Extract the [X, Y] coordinate from the center of the cell holding the provided text.  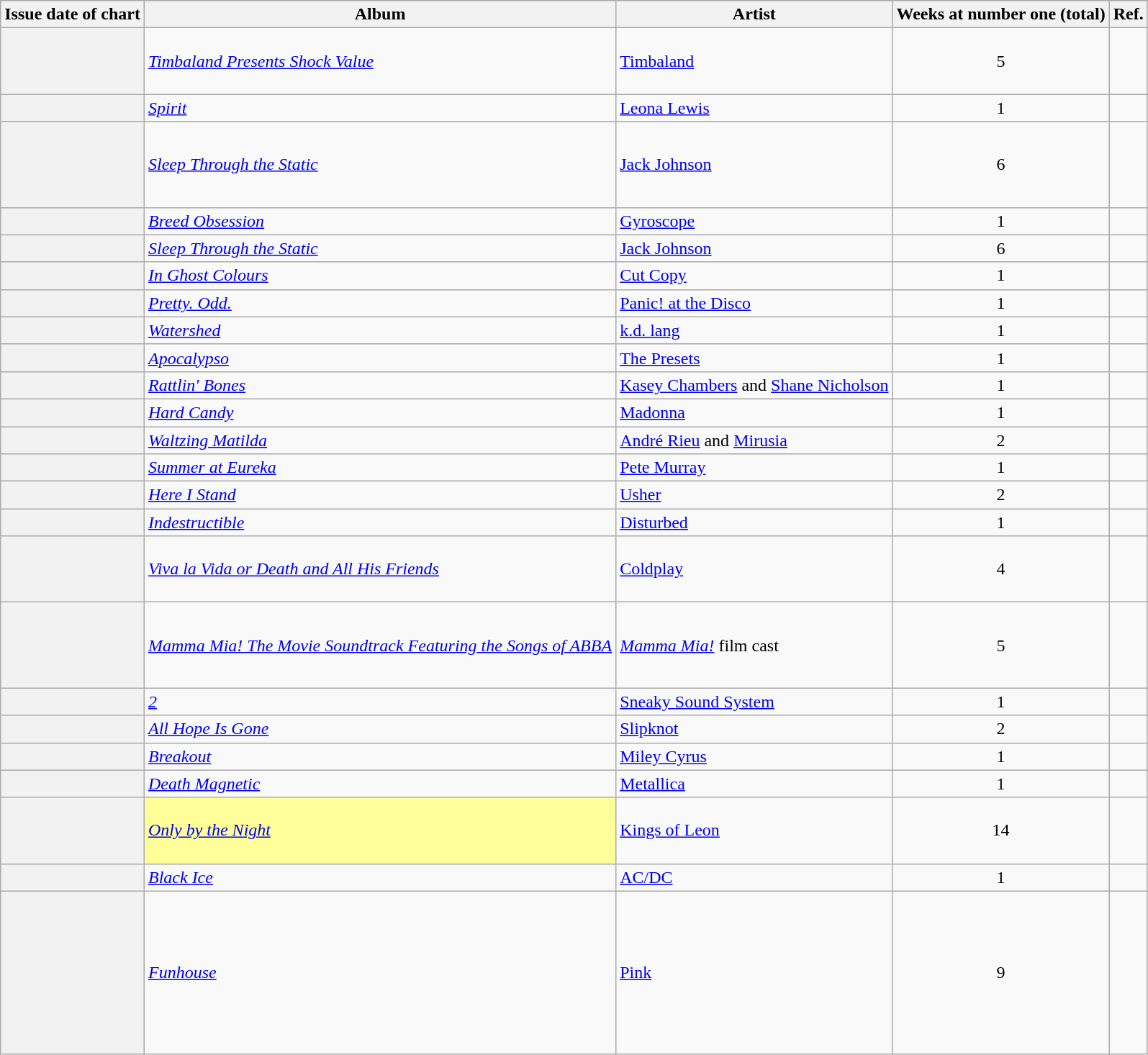
4 [1000, 569]
Apocalypso [380, 358]
Album [380, 14]
Breakout [380, 756]
Breed Obsession [380, 221]
Kings of Leon [754, 830]
Leona Lewis [754, 108]
AC/DC [754, 877]
Disturbed [754, 522]
Funhouse [380, 973]
Sneaky Sound System [754, 702]
Indestructible [380, 522]
Panic! at the Disco [754, 303]
Pink [754, 973]
Watershed [380, 330]
Waltzing Matilda [380, 440]
Metallica [754, 784]
Mamma Mia! The Movie Soundtrack Featuring the Songs of ABBA [380, 645]
Timbaland Presents Shock Value [380, 61]
Viva la Vida or Death and All His Friends [380, 569]
Only by the Night [380, 830]
Pretty. Odd. [380, 303]
Issue date of chart [73, 14]
Hard Candy [380, 412]
Gyroscope [754, 221]
Mamma Mia! film cast [754, 645]
Artist [754, 14]
Spirit [380, 108]
In Ghost Colours [380, 276]
Usher [754, 495]
k.d. lang [754, 330]
Timbaland [754, 61]
Kasey Chambers and Shane Nicholson [754, 385]
Death Magnetic [380, 784]
Ref. [1129, 14]
All Hope Is Gone [380, 729]
André Rieu and Mirusia [754, 440]
9 [1000, 973]
The Presets [754, 358]
Coldplay [754, 569]
Madonna [754, 412]
Cut Copy [754, 276]
Pete Murray [754, 468]
Weeks at number one (total) [1000, 14]
Slipknot [754, 729]
14 [1000, 830]
Here I Stand [380, 495]
Rattlin' Bones [380, 385]
Miley Cyrus [754, 756]
Black Ice [380, 877]
Summer at Eureka [380, 468]
